Return the (X, Y) coordinate for the center point of the cell that contains the specified text.  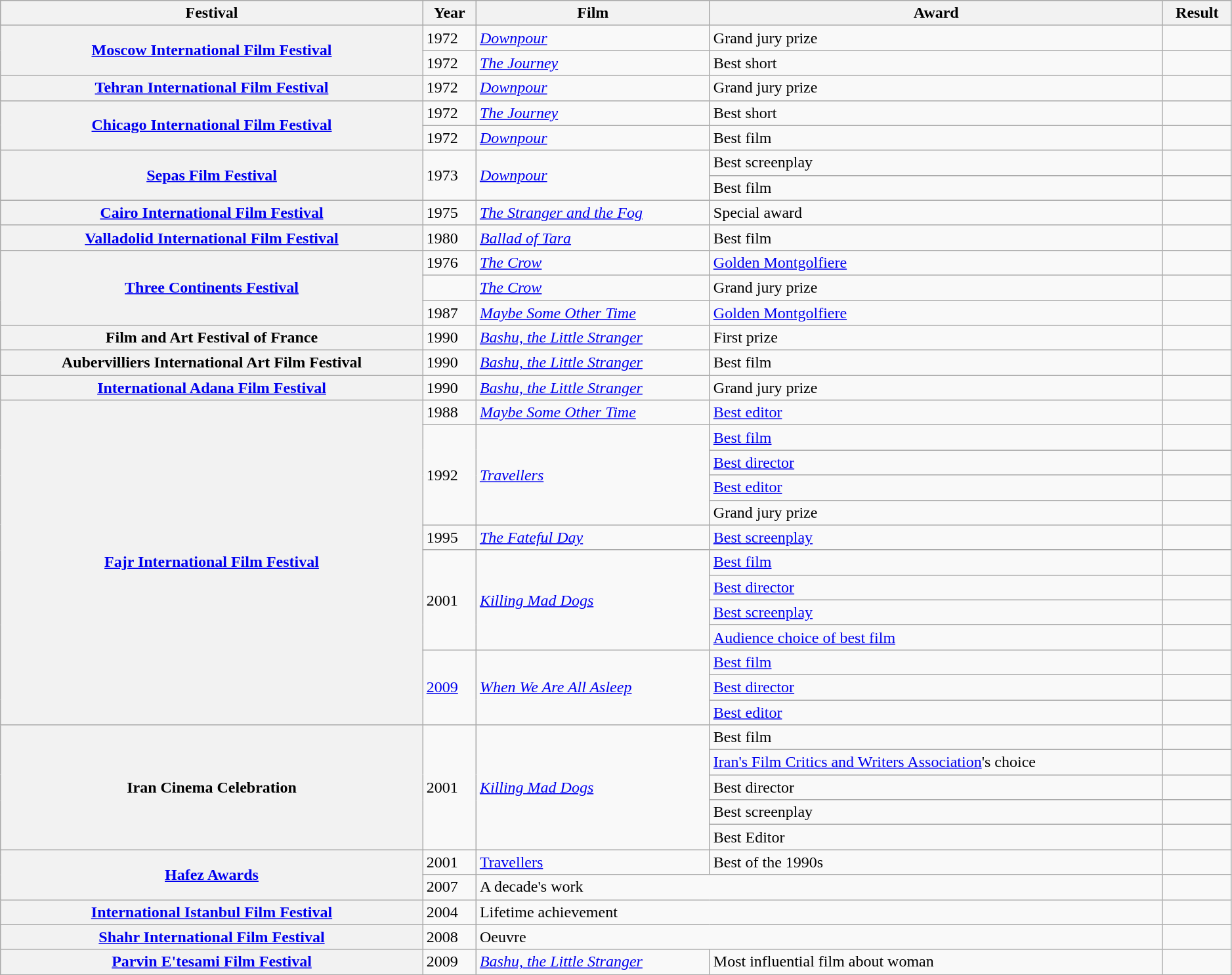
The Stranger and the Fog (593, 213)
Valladolid International Film Festival (211, 238)
A decade's work (819, 887)
International Istanbul Film Festival (211, 912)
1975 (449, 213)
Ballad of Tara (593, 238)
Lifetime achievement (819, 912)
1973 (449, 175)
2004 (449, 912)
Sepas Film Festival (211, 175)
Aubervilliers International Art Film Festival (211, 363)
Festival (211, 13)
1988 (449, 413)
Best Editor (936, 837)
2008 (449, 937)
Hafez Awards (211, 875)
First prize (936, 338)
1987 (449, 313)
Award (936, 13)
The Fateful Day (593, 537)
Fajr International Film Festival (211, 563)
Iran Cinema Celebration (211, 787)
Iran's Film Critics and Writers Association's choice (936, 762)
Oeuvre (819, 937)
Moscow International Film Festival (211, 51)
Result (1197, 13)
Film and Art Festival of France (211, 338)
1980 (449, 238)
Tehran International Film Festival (211, 88)
1995 (449, 537)
Shahr International Film Festival (211, 937)
Most influential film about woman (936, 962)
Three Continents Festival (211, 287)
Parvin E'tesami Film Festival (211, 962)
Film (593, 13)
1976 (449, 262)
International Adana Film Festival (211, 388)
Year (449, 13)
Best of the 1990s (936, 862)
Cairo International Film Festival (211, 213)
2007 (449, 887)
Special award (936, 213)
Chicago International Film Festival (211, 125)
1992 (449, 475)
When We Are All Asleep (593, 687)
Audience choice of best film (936, 637)
